Return (x, y) of the center of cell containing provided text 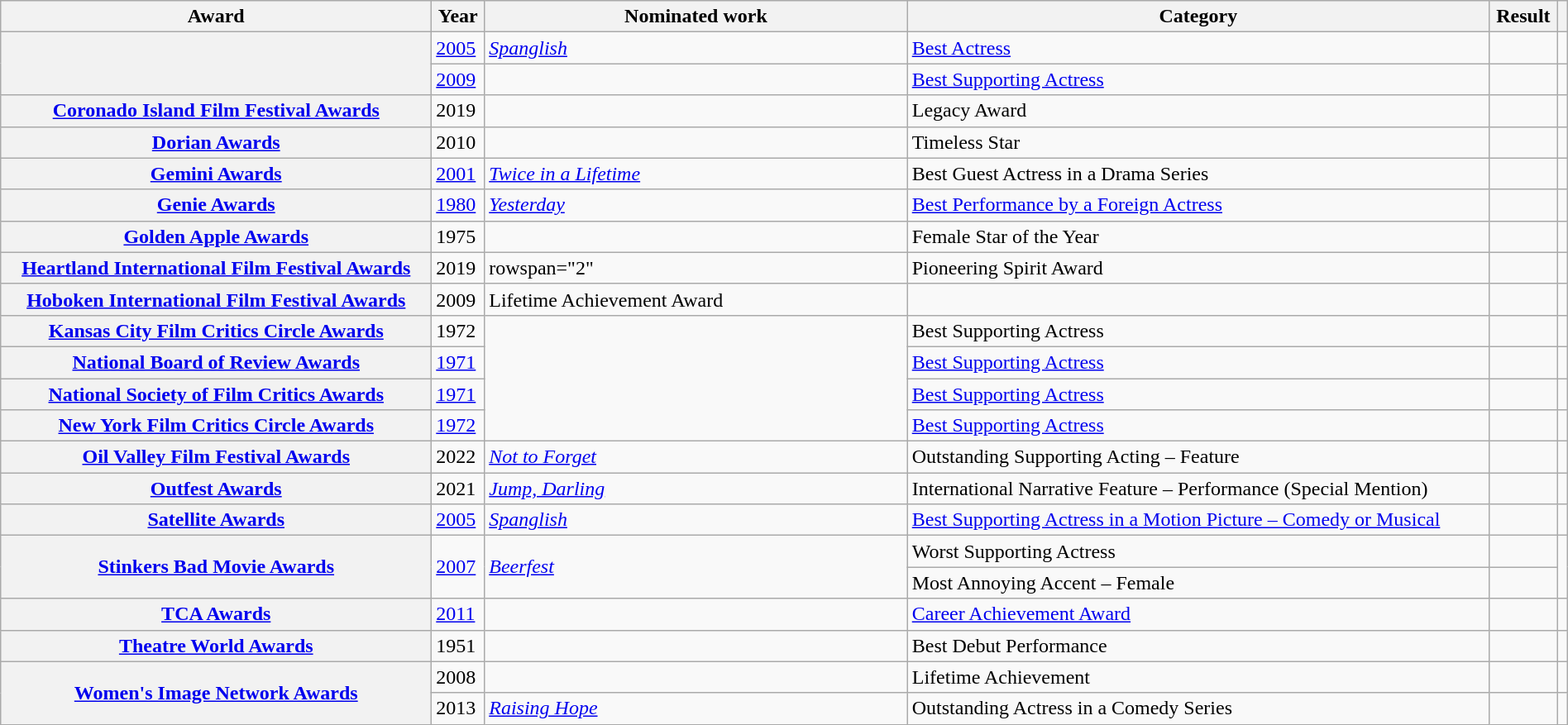
International Narrative Feature – Performance (Special Mention) (1198, 489)
Best Supporting Actress in a Motion Picture – Comedy or Musical (1198, 520)
National Society of Film Critics Awards (217, 394)
rowspan="2" (696, 268)
Best Guest Actress in a Drama Series (1198, 174)
Dorian Awards (217, 142)
Twice in a Lifetime (696, 174)
Category (1198, 17)
2007 (458, 567)
Oil Valley Film Festival Awards (217, 457)
Career Achievement Award (1198, 614)
Heartland International Film Festival Awards (217, 268)
2021 (458, 489)
Satellite Awards (217, 520)
Lifetime Achievement (1198, 677)
Hoboken International Film Festival Awards (217, 299)
Not to Forget (696, 457)
2013 (458, 708)
Raising Hope (696, 708)
Best Performance by a Foreign Actress (1198, 205)
Genie Awards (217, 205)
Pioneering Spirit Award (1198, 268)
Gemini Awards (217, 174)
Women's Image Network Awards (217, 693)
Beerfest (696, 567)
Outstanding Actress in a Comedy Series (1198, 708)
Award (217, 17)
Result (1523, 17)
Legacy Award (1198, 111)
Stinkers Bad Movie Awards (217, 567)
TCA Awards (217, 614)
Lifetime Achievement Award (696, 299)
Timeless Star (1198, 142)
1951 (458, 646)
1980 (458, 205)
Worst Supporting Actress (1198, 551)
1975 (458, 236)
Year (458, 17)
2011 (458, 614)
National Board of Review Awards (217, 362)
2001 (458, 174)
Female Star of the Year (1198, 236)
Nominated work (696, 17)
2008 (458, 677)
Golden Apple Awards (217, 236)
2010 (458, 142)
Most Annoying Accent – Female (1198, 583)
New York Film Critics Circle Awards (217, 426)
Coronado Island Film Festival Awards (217, 111)
Kansas City Film Critics Circle Awards (217, 331)
Yesterday (696, 205)
Jump, Darling (696, 489)
Best Actress (1198, 48)
Outstanding Supporting Acting – Feature (1198, 457)
Best Debut Performance (1198, 646)
2022 (458, 457)
Theatre World Awards (217, 646)
Outfest Awards (217, 489)
